Return [X, Y] of the center of cell containing provided text 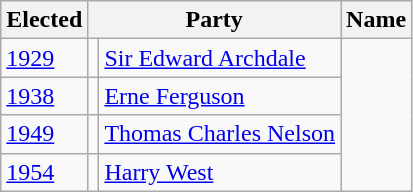
Thomas Charles Nelson [220, 134]
Elected [44, 20]
1929 [44, 58]
Sir Edward Archdale [220, 58]
1949 [44, 134]
Erne Ferguson [220, 96]
1954 [44, 172]
Party [214, 20]
Harry West [220, 172]
Name [376, 20]
1938 [44, 96]
